Find where the given text appears and provide that cell's center as [x, y] coordinate. 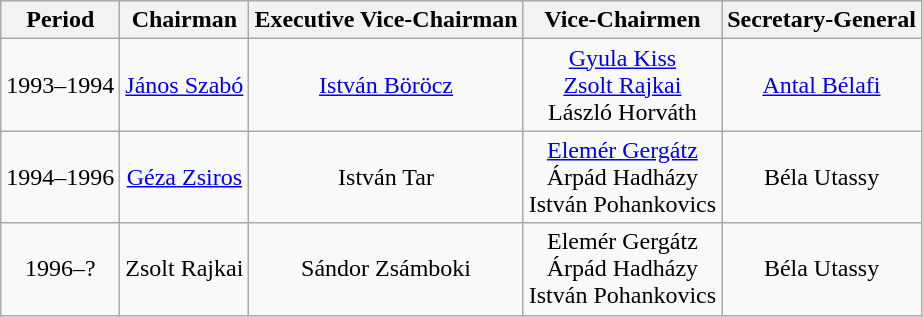
Vice-Chairmen [622, 20]
1994–1996 [60, 177]
Chairman [184, 20]
1996–? [60, 269]
Secretary-General [822, 20]
István Tar [386, 177]
Sándor Zsámboki [386, 269]
Antal Bélafi [822, 85]
Executive Vice-Chairman [386, 20]
1993–1994 [60, 85]
Zsolt Rajkai [184, 269]
Gyula KissZsolt RajkaiLászló Horváth [622, 85]
István Böröcz [386, 85]
János Szabó [184, 85]
Géza Zsiros [184, 177]
Period [60, 20]
